Detect which cell encompasses the target text, then output its [x, y] center coordinate. 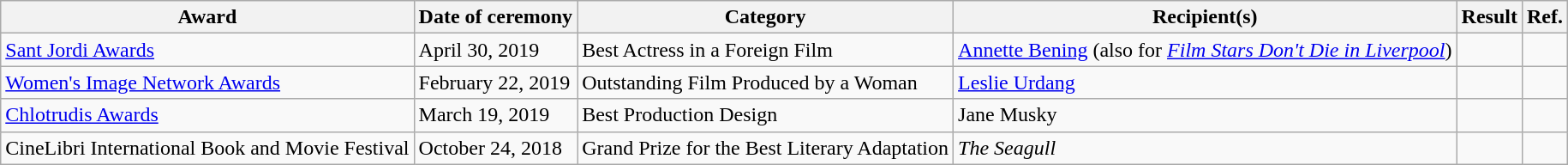
Grand Prize for the Best Literary Adaptation [766, 148]
Award [207, 17]
Women's Image Network Awards [207, 82]
The Seagull [1205, 148]
Annette Bening (also for Film Stars Don't Die in Liverpool) [1205, 50]
April 30, 2019 [495, 50]
Date of ceremony [495, 17]
Jane Musky [1205, 115]
CineLibri International Book and Movie Festival [207, 148]
Ref. [1544, 17]
February 22, 2019 [495, 82]
March 19, 2019 [495, 115]
Recipient(s) [1205, 17]
Chlotrudis Awards [207, 115]
Sant Jordi Awards [207, 50]
Category [766, 17]
Best Production Design [766, 115]
October 24, 2018 [495, 148]
Leslie Urdang [1205, 82]
Result [1489, 17]
Best Actress in a Foreign Film [766, 50]
Outstanding Film Produced by a Woman [766, 82]
